Locate the cell with the specified text and output its (X, Y) center coordinate. 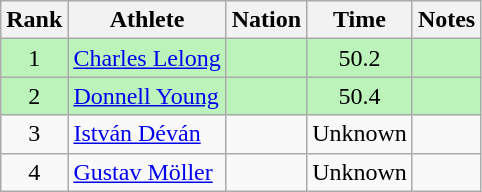
Donnell Young (147, 96)
Time (360, 20)
Charles Lelong (147, 58)
3 (34, 134)
1 (34, 58)
50.2 (360, 58)
4 (34, 172)
Athlete (147, 20)
Gustav Möller (147, 172)
István Déván (147, 134)
2 (34, 96)
Nation (266, 20)
50.4 (360, 96)
Rank (34, 20)
Notes (446, 20)
